Search for the cell housing the specified text and yield its (X, Y) center coordinate. 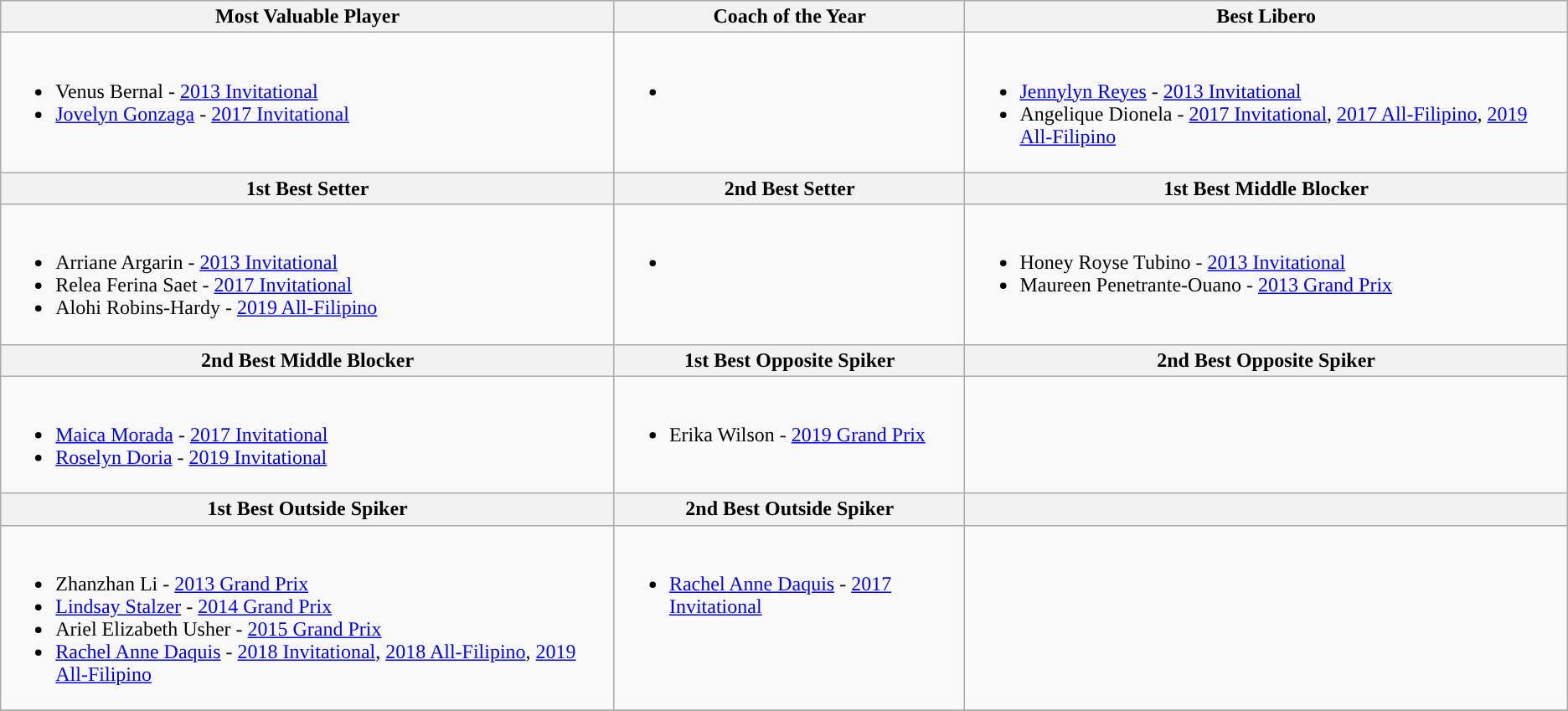
2nd Best Middle Blocker (308, 360)
1st Best Outside Spiker (308, 509)
2nd Best Setter (789, 188)
Maica Morada - 2017 Invitational Roselyn Doria - 2019 Invitational (308, 435)
Venus Bernal - 2013 Invitational Jovelyn Gonzaga - 2017 Invitational (308, 102)
Coach of the Year (789, 17)
2nd Best Opposite Spiker (1266, 360)
Arriane Argarin - 2013 Invitational Relea Ferina Saet - 2017 Invitational Alohi Robins-Hardy - 2019 All-Filipino (308, 275)
2nd Best Outside Spiker (789, 509)
Best Libero (1266, 17)
1st Best Middle Blocker (1266, 188)
1st Best Setter (308, 188)
Rachel Anne Daquis - 2017 Invitational (789, 618)
Honey Royse Tubino - 2013 Invitational Maureen Penetrante-Ouano - 2013 Grand Prix (1266, 275)
Erika Wilson - 2019 Grand Prix (789, 435)
Jennylyn Reyes - 2013 Invitational Angelique Dionela - 2017 Invitational, 2017 All-Filipino, 2019 All-Filipino (1266, 102)
1st Best Opposite Spiker (789, 360)
Most Valuable Player (308, 17)
